Determine the (x, y) coordinate at the center of the cell enclosing the given text.  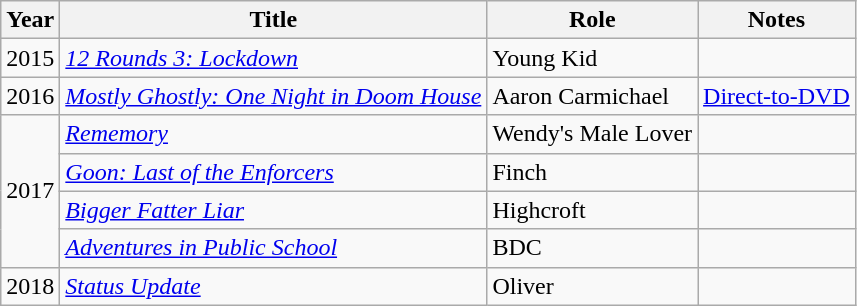
Mostly Ghostly: One Night in Doom House (274, 96)
Young Kid (592, 58)
Year (30, 20)
2017 (30, 191)
Adventures in Public School (274, 248)
Title (274, 20)
2016 (30, 96)
Status Update (274, 286)
12 Rounds 3: Lockdown (274, 58)
Direct-to-DVD (777, 96)
Highcroft (592, 210)
Rememory (274, 134)
Role (592, 20)
2015 (30, 58)
Finch (592, 172)
2018 (30, 286)
Aaron Carmichael (592, 96)
Notes (777, 20)
Bigger Fatter Liar (274, 210)
BDC (592, 248)
Oliver (592, 286)
Goon: Last of the Enforcers (274, 172)
Wendy's Male Lover (592, 134)
